Scan for the cell matching the given text and deliver its [x, y] coordinate at center. 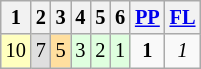
PP [148, 17]
6 [120, 17]
4 [80, 17]
7 [41, 51]
10 [16, 51]
FL [183, 17]
